Return the [X, Y] coordinate for the center point of the cell that contains the specified text.  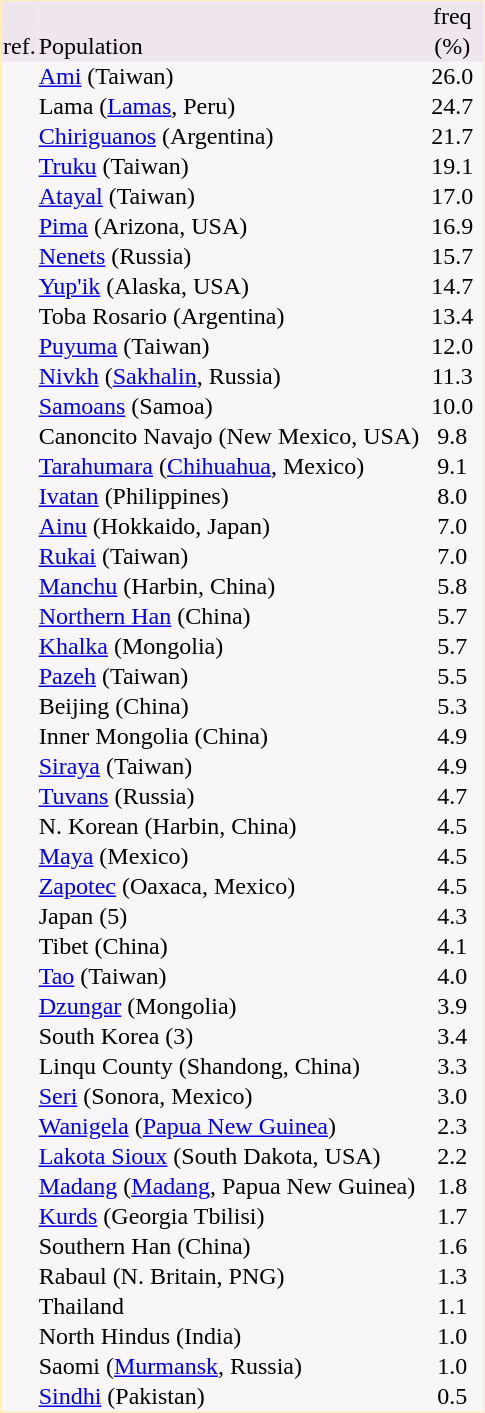
2.3 [452, 1127]
Madang (Madang, Papua New Guinea) [229, 1187]
Thailand [229, 1307]
11.3 [452, 377]
24.7 [452, 107]
Manchu (Harbin, China) [229, 587]
Inner Mongolia (China) [229, 737]
Tarahumara (Chihuahua, Mexico) [229, 467]
Kurds (Georgia Tbilisi) [229, 1217]
Chiriguanos (Argentina) [229, 137]
Zapotec (Oaxaca, Mexico) [229, 887]
Ivatan (Philippines) [229, 497]
Lakota Sioux (South Dakota, USA) [229, 1157]
26.0 [452, 77]
North Hindus (India) [229, 1337]
4.1 [452, 947]
Ami (Taiwan) [229, 77]
Tibet (China) [229, 947]
Siraya (Taiwan) [229, 767]
1.7 [452, 1217]
Rukai (Taiwan) [229, 557]
10.0 [452, 407]
9.8 [452, 437]
19.1 [452, 167]
16.9 [452, 227]
Atayal (Taiwan) [229, 197]
4.3 [452, 917]
1.8 [452, 1187]
Toba Rosario (Argentina) [229, 317]
8.0 [452, 497]
Maya (Mexico) [229, 857]
1.3 [452, 1277]
Seri (Sonora, Mexico) [229, 1097]
Lama (Lamas, Peru) [229, 107]
Samoans (Samoa) [229, 407]
Rabaul (N. Britain, PNG) [229, 1277]
freq [452, 17]
3.0 [452, 1097]
Wanigela (Papua New Guinea) [229, 1127]
Dzungar (Mongolia) [229, 1007]
Ainu (Hokkaido, Japan) [229, 527]
ref. [20, 47]
9.1 [452, 467]
Pima (Arizona, USA) [229, 227]
Japan (5) [229, 917]
1.1 [452, 1307]
3.9 [452, 1007]
Canoncito Navajo (New Mexico, USA) [229, 437]
3.3 [452, 1067]
Nivkh (Sakhalin, Russia) [229, 377]
Nenets (Russia) [229, 257]
Yup'ik (Alaska, USA) [229, 287]
5.8 [452, 587]
Sindhi (Pakistan) [229, 1397]
Linqu County (Shandong, China) [229, 1067]
15.7 [452, 257]
(%) [452, 47]
Khalka (Mongolia) [229, 647]
0.5 [452, 1397]
N. Korean (Harbin, China) [229, 827]
Northern Han (China) [229, 617]
Population [229, 47]
17.0 [452, 197]
5.5 [452, 677]
Tuvans (Russia) [229, 797]
21.7 [452, 137]
Pazeh (Taiwan) [229, 677]
Southern Han (China) [229, 1247]
2.2 [452, 1157]
12.0 [452, 347]
Tao (Taiwan) [229, 977]
Saomi (Murmansk, Russia) [229, 1367]
13.4 [452, 317]
5.3 [452, 707]
4.0 [452, 977]
14.7 [452, 287]
Truku (Taiwan) [229, 167]
4.7 [452, 797]
South Korea (3) [229, 1037]
Beijing (China) [229, 707]
1.6 [452, 1247]
3.4 [452, 1037]
Puyuma (Taiwan) [229, 347]
